Scan for the cell matching the given text and deliver its [X, Y] coordinate at center. 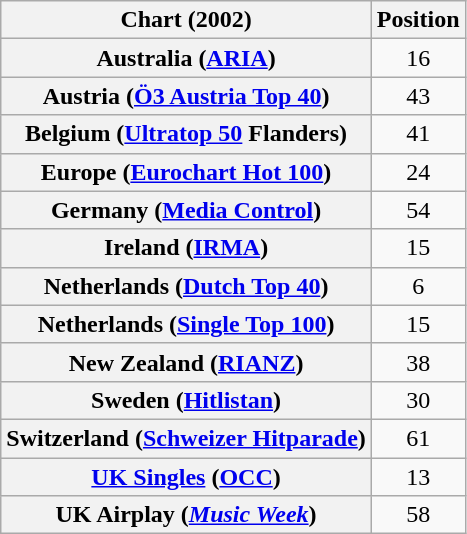
24 [418, 172]
UK Singles (OCC) [186, 477]
54 [418, 210]
6 [418, 286]
Austria (Ö3 Austria Top 40) [186, 96]
43 [418, 96]
58 [418, 515]
Chart (2002) [186, 20]
13 [418, 477]
30 [418, 400]
Netherlands (Dutch Top 40) [186, 286]
Switzerland (Schweizer Hitparade) [186, 438]
Australia (ARIA) [186, 58]
41 [418, 134]
Position [418, 20]
Belgium (Ultratop 50 Flanders) [186, 134]
61 [418, 438]
Europe (Eurochart Hot 100) [186, 172]
Ireland (IRMA) [186, 248]
Sweden (Hitlistan) [186, 400]
Germany (Media Control) [186, 210]
UK Airplay (Music Week) [186, 515]
38 [418, 362]
16 [418, 58]
New Zealand (RIANZ) [186, 362]
Netherlands (Single Top 100) [186, 324]
